Return [x, y] of the center of cell containing provided text 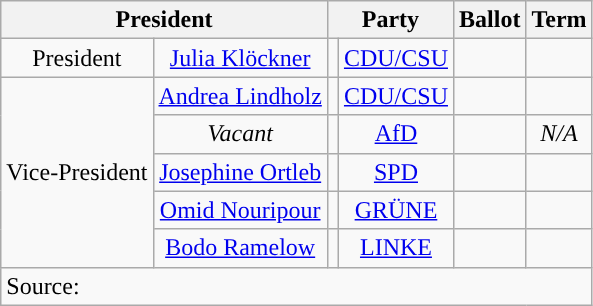
Omid Nouripour [240, 210]
SPD [396, 172]
LINKE [396, 248]
GRÜNE [396, 210]
N/A [559, 134]
Bodo Ramelow [240, 248]
Vacant [240, 134]
Josephine Ortleb [240, 172]
Ballot [490, 20]
Vice-President [77, 172]
Source: [296, 286]
Julia Klöckner [240, 58]
Term [559, 20]
AfD [396, 134]
Party [390, 20]
Andrea Lindholz [240, 96]
